Scan for the cell matching the given text and deliver its [x, y] coordinate at center. 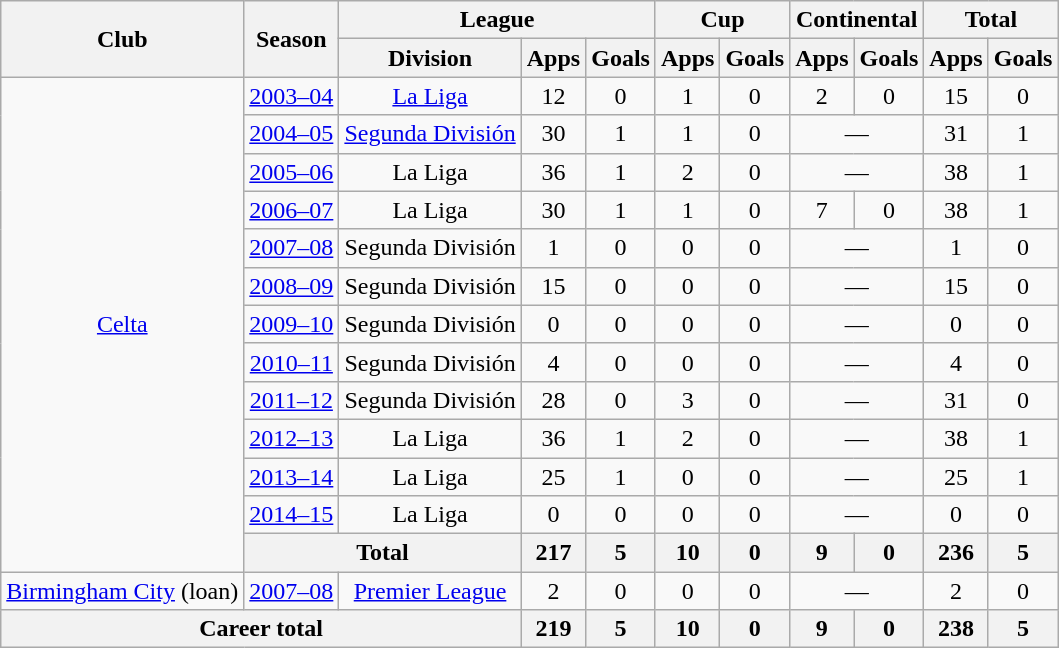
236 [956, 553]
2009–10 [292, 324]
2012–13 [292, 438]
2005–06 [292, 172]
Career total [261, 629]
Celta [122, 324]
Division [430, 58]
219 [553, 629]
2006–07 [292, 210]
Premier League [430, 591]
2004–05 [292, 134]
Season [292, 39]
Birmingham City (loan) [122, 591]
2014–15 [292, 515]
28 [553, 400]
7 [822, 210]
Cup [722, 20]
217 [553, 553]
Continental [857, 20]
2011–12 [292, 400]
238 [956, 629]
12 [553, 96]
Club [122, 39]
League [498, 20]
2010–11 [292, 362]
2013–14 [292, 477]
3 [687, 400]
2003–04 [292, 96]
2008–09 [292, 286]
